Determine the [X, Y] coordinate at the center of the cell enclosing the given text.  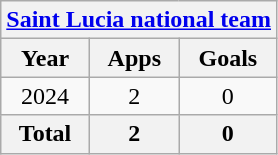
Saint Lucia national team [139, 20]
Year [46, 58]
Goals [228, 58]
Total [46, 134]
2024 [46, 96]
Apps [134, 58]
